Pinpoint the cell where the given text exists, returning its (x, y) midpoint coordinate. 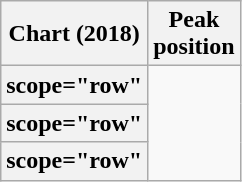
Chart (2018) (74, 34)
Peakposition (194, 34)
